Capture the cell that displays the provided text and extract its [X, Y] central coordinate. 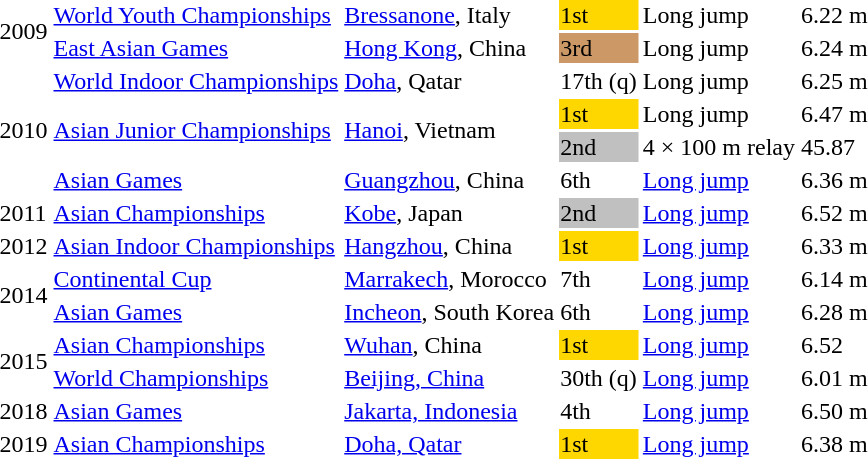
Wuhan, China [450, 345]
Continental Cup [196, 279]
Hong Kong, China [450, 48]
7th [599, 279]
World Youth Championships [196, 15]
Kobe, Japan [450, 213]
17th (q) [599, 81]
Bressanone, Italy [450, 15]
4th [599, 411]
Beijing, China [450, 378]
Incheon, South Korea [450, 312]
East Asian Games [196, 48]
World Championships [196, 378]
World Indoor Championships [196, 81]
4 × 100 m relay [718, 147]
Asian Indoor Championships [196, 246]
Guangzhou, China [450, 180]
Marrakech, Morocco [450, 279]
3rd [599, 48]
Hanoi, Vietnam [450, 130]
30th (q) [599, 378]
Asian Junior Championships [196, 130]
Jakarta, Indonesia [450, 411]
Hangzhou, China [450, 246]
